Determine the (X, Y) coordinate at the center of the cell enclosing the given text.  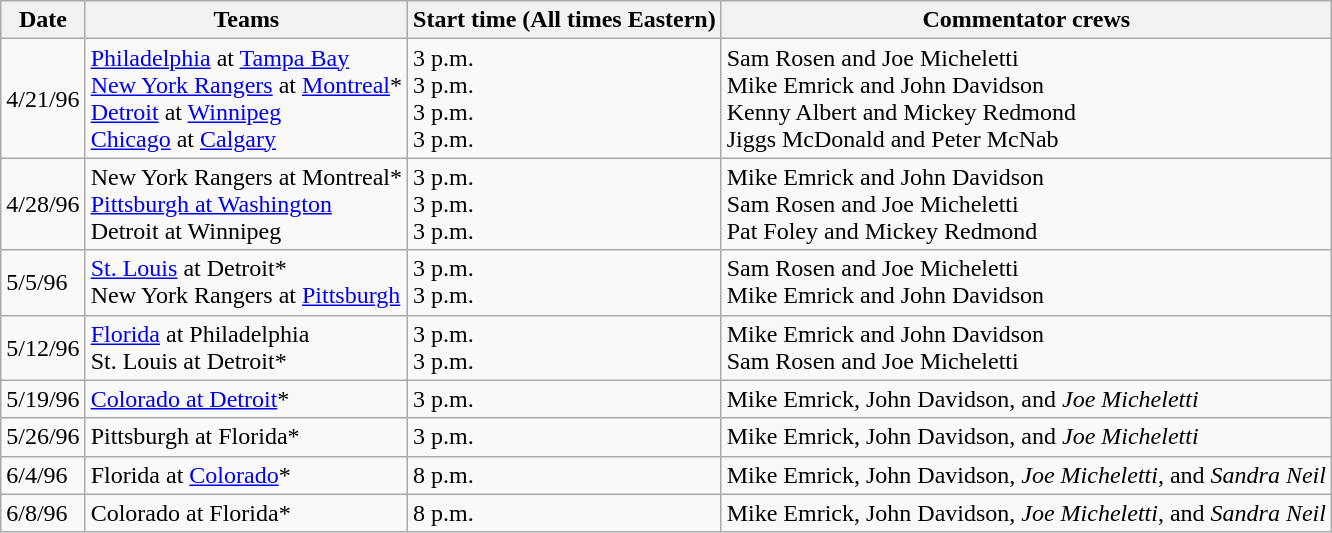
St. Louis at Detroit*New York Rangers at Pittsburgh (246, 282)
Teams (246, 20)
Florida at Colorado* (246, 475)
New York Rangers at Montreal*Pittsburgh at WashingtonDetroit at Winnipeg (246, 204)
Colorado at Florida* (246, 513)
5/5/96 (43, 282)
4/21/96 (43, 98)
Commentator crews (1026, 20)
Mike Emrick and John DavidsonSam Rosen and Joe Micheletti (1026, 348)
Sam Rosen and Joe MichelettiMike Emrick and John DavidsonKenny Albert and Mickey RedmondJiggs McDonald and Peter McNab (1026, 98)
4/28/96 (43, 204)
Colorado at Detroit* (246, 399)
5/12/96 (43, 348)
3 p.m.3 p.m.3 p.m.3 p.m. (565, 98)
6/8/96 (43, 513)
Florida at PhiladelphiaSt. Louis at Detroit* (246, 348)
5/26/96 (43, 437)
Philadelphia at Tampa BayNew York Rangers at Montreal*Detroit at WinnipegChicago at Calgary (246, 98)
6/4/96 (43, 475)
Sam Rosen and Joe MichelettiMike Emrick and John Davidson (1026, 282)
3 p.m.3 p.m.3 p.m. (565, 204)
Pittsburgh at Florida* (246, 437)
Date (43, 20)
5/19/96 (43, 399)
Start time (All times Eastern) (565, 20)
Mike Emrick and John DavidsonSam Rosen and Joe MichelettiPat Foley and Mickey Redmond (1026, 204)
